Return (X, Y) of the center of cell containing provided text 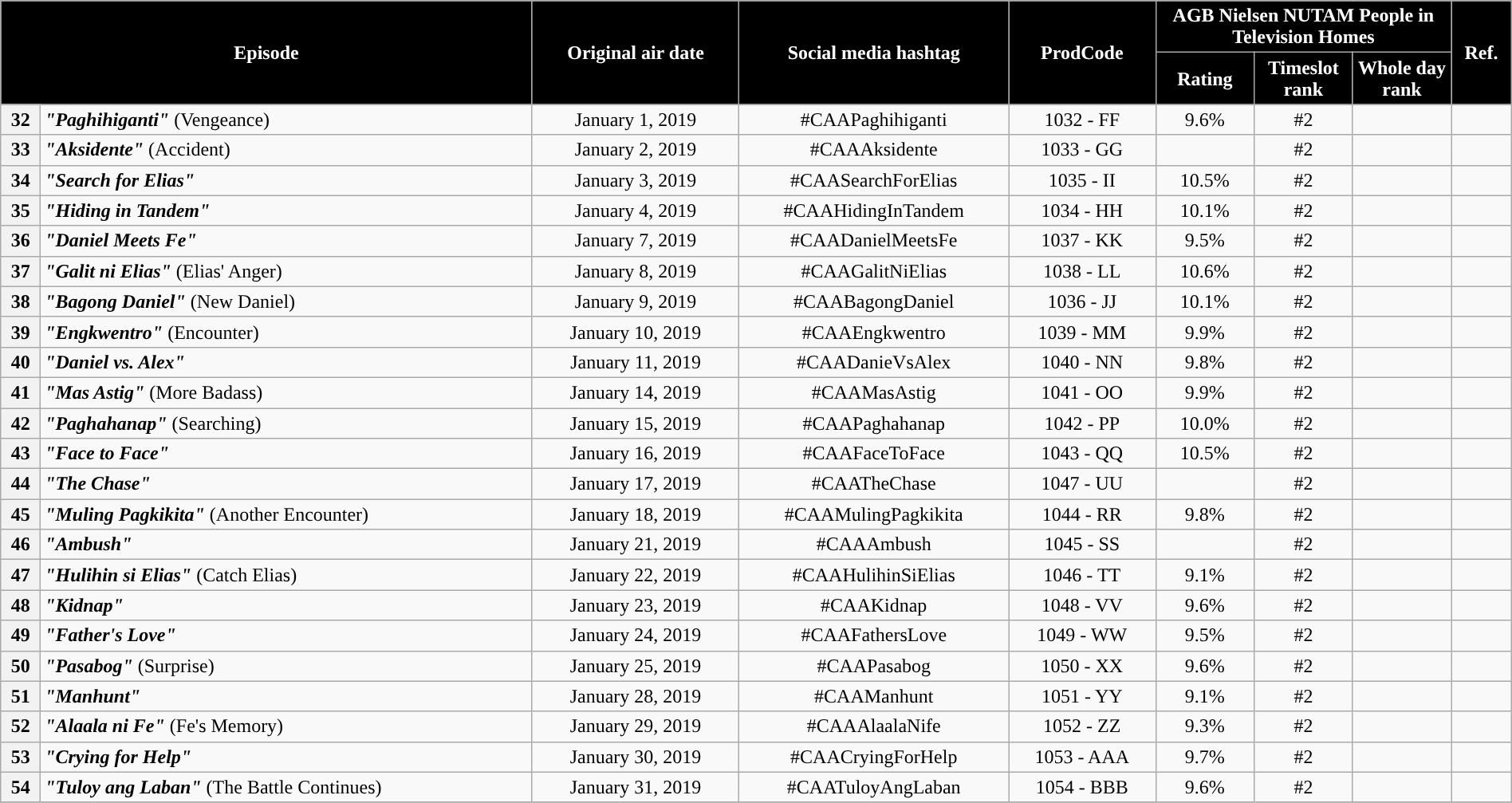
#CAATheChase (874, 484)
January 17, 2019 (636, 484)
54 (21, 787)
#CAAPasabog (874, 666)
41 (21, 392)
Episode (266, 53)
"Pasabog" (Surprise) (287, 666)
#CAATuloyAngLaban (874, 787)
1037 - KK (1083, 241)
1051 - YY (1083, 696)
1041 - OO (1083, 392)
January 3, 2019 (636, 180)
1033 - GG (1083, 150)
43 (21, 454)
1047 - UU (1083, 484)
"Hulihin si Elias" (Catch Elias) (287, 575)
#CAAKidnap (874, 605)
January 16, 2019 (636, 454)
Timeslotrank (1304, 78)
"Tuloy ang Laban" (The Battle Continues) (287, 787)
#CAAAksidente (874, 150)
#CAAManhunt (874, 696)
1040 - NN (1083, 362)
1044 - RR (1083, 514)
January 25, 2019 (636, 666)
Whole dayrank (1402, 78)
January 14, 2019 (636, 392)
34 (21, 180)
ProdCode (1083, 53)
January 21, 2019 (636, 545)
#CAASearchForElias (874, 180)
January 11, 2019 (636, 362)
#CAAAlaalaNife (874, 726)
"Kidnap" (287, 605)
"Bagong Daniel" (New Daniel) (287, 301)
"Ambush" (287, 545)
#CAADanieVsAlex (874, 362)
#CAAFaceToFace (874, 454)
#CAAPaghihiganti (874, 120)
1045 - SS (1083, 545)
49 (21, 636)
Rating (1205, 78)
1043 - QQ (1083, 454)
1053 - AAA (1083, 757)
#CAAGalitNiElias (874, 271)
#CAAHidingInTandem (874, 211)
40 (21, 362)
Social media hashtag (874, 53)
36 (21, 241)
1054 - BBB (1083, 787)
January 7, 2019 (636, 241)
"Father's Love" (287, 636)
47 (21, 575)
51 (21, 696)
January 10, 2019 (636, 332)
"Hiding in Tandem" (287, 211)
1032 - FF (1083, 120)
"The Chase" (287, 484)
48 (21, 605)
50 (21, 666)
Ref. (1482, 53)
"Face to Face" (287, 454)
January 29, 2019 (636, 726)
53 (21, 757)
1052 - ZZ (1083, 726)
January 9, 2019 (636, 301)
52 (21, 726)
#CAADanielMeetsFe (874, 241)
1035 - II (1083, 180)
42 (21, 423)
1039 - MM (1083, 332)
"Paghahanap" (Searching) (287, 423)
10.6% (1205, 271)
44 (21, 484)
#CAAEngkwentro (874, 332)
39 (21, 332)
January 1, 2019 (636, 120)
9.7% (1205, 757)
"Mas Astig" (More Badass) (287, 392)
1049 - WW (1083, 636)
38 (21, 301)
January 31, 2019 (636, 787)
1038 - LL (1083, 271)
"Engkwentro" (Encounter) (287, 332)
#CAAFathersLove (874, 636)
35 (21, 211)
10.0% (1205, 423)
#CAAPaghahanap (874, 423)
"Paghihiganti" (Vengeance) (287, 120)
January 18, 2019 (636, 514)
"Crying for Help" (287, 757)
January 22, 2019 (636, 575)
Original air date (636, 53)
"Search for Elias" (287, 180)
January 28, 2019 (636, 696)
1042 - PP (1083, 423)
January 15, 2019 (636, 423)
1034 - HH (1083, 211)
"Aksidente" (Accident) (287, 150)
32 (21, 120)
January 8, 2019 (636, 271)
33 (21, 150)
1050 - XX (1083, 666)
46 (21, 545)
9.3% (1205, 726)
1036 - JJ (1083, 301)
AGB Nielsen NUTAM People in Television Homes (1303, 27)
37 (21, 271)
January 4, 2019 (636, 211)
"Alaala ni Fe" (Fe's Memory) (287, 726)
"Daniel Meets Fe" (287, 241)
"Manhunt" (287, 696)
#CAAHulihinSiElias (874, 575)
#CAAAmbush (874, 545)
1046 - TT (1083, 575)
#CAAMulingPagkikita (874, 514)
#CAACryingForHelp (874, 757)
"Daniel vs. Alex" (287, 362)
January 23, 2019 (636, 605)
#CAABagongDaniel (874, 301)
January 30, 2019 (636, 757)
45 (21, 514)
January 24, 2019 (636, 636)
1048 - VV (1083, 605)
January 2, 2019 (636, 150)
"Galit ni Elias" (Elias' Anger) (287, 271)
"Muling Pagkikita" (Another Encounter) (287, 514)
#CAAMasAstig (874, 392)
